Identify which cell holds the provided text, then report its [X, Y] central coordinate. 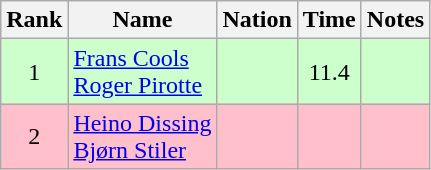
Name [142, 20]
2 [34, 136]
11.4 [329, 72]
Nation [257, 20]
Time [329, 20]
Frans CoolsRoger Pirotte [142, 72]
Notes [395, 20]
1 [34, 72]
Heino DissingBjørn Stiler [142, 136]
Rank [34, 20]
